Provide the (X, Y) coordinate of the cell's center where the given text is located.  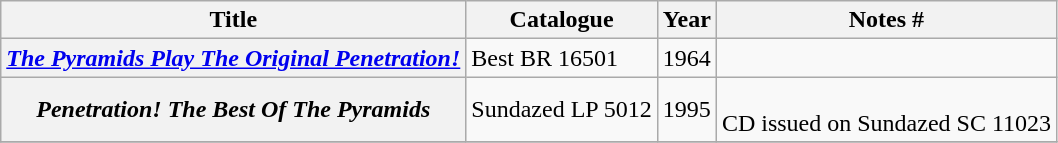
1995 (686, 110)
Notes # (886, 20)
1964 (686, 58)
Year (686, 20)
CD issued on Sundazed SC 11023 (886, 110)
Sundazed LP 5012 (562, 110)
Penetration! The Best Of The Pyramids (234, 110)
The Pyramids Play The Original Penetration! (234, 58)
Best BR 16501 (562, 58)
Catalogue (562, 20)
Title (234, 20)
